Search for the cell housing the specified text and yield its [x, y] center coordinate. 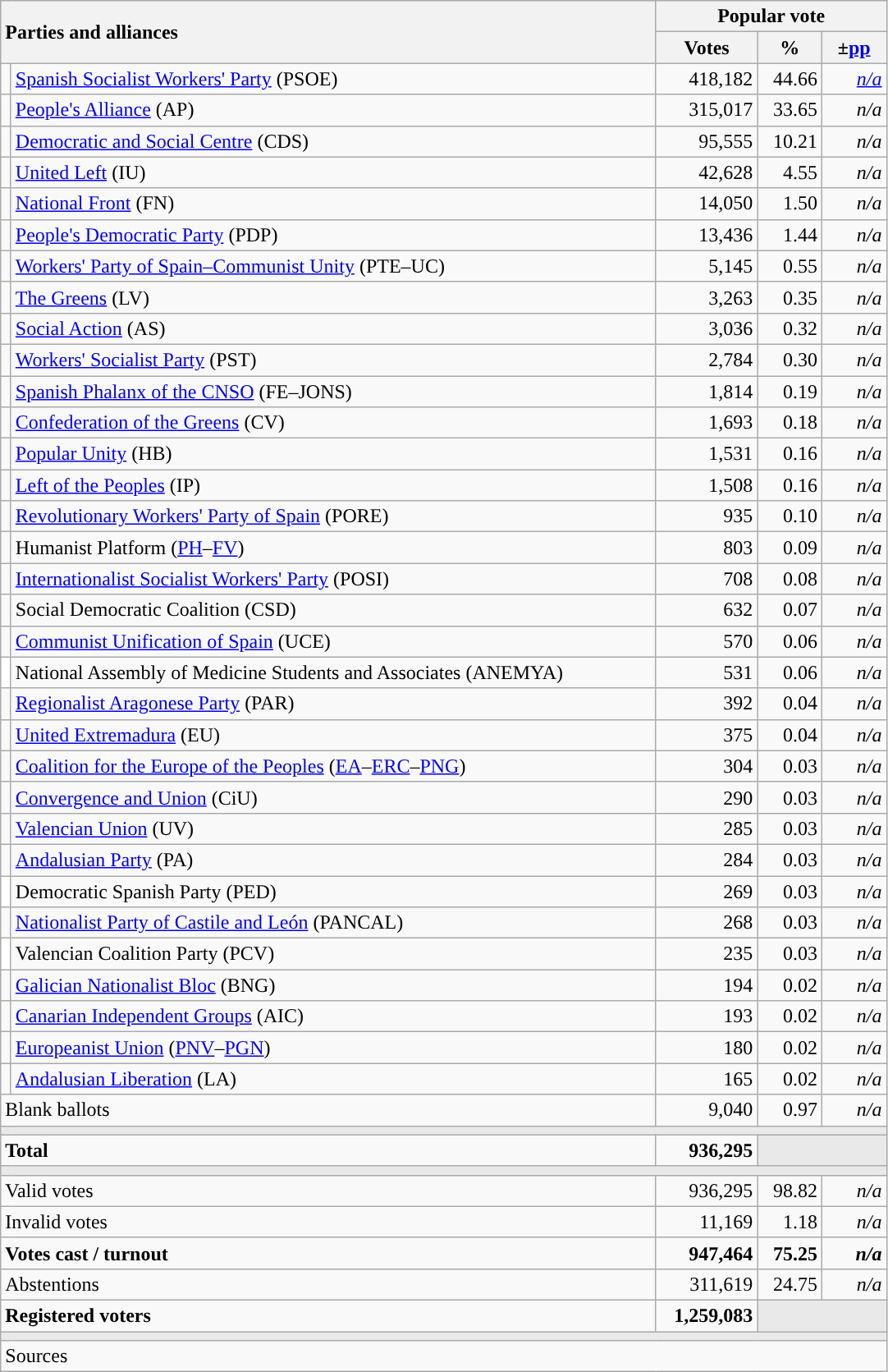
311,619 [707, 1284]
Galician Nationalist Bloc (BNG) [333, 985]
Regionalist Aragonese Party (PAR) [333, 704]
75.25 [790, 1253]
269 [707, 891]
33.65 [790, 110]
% [790, 48]
Spanish Socialist Workers' Party (PSOE) [333, 79]
24.75 [790, 1284]
0.07 [790, 610]
Invalid votes [328, 1222]
193 [707, 1016]
Nationalist Party of Castile and León (PANCAL) [333, 923]
Registered voters [328, 1315]
Canarian Independent Groups (AIC) [333, 1016]
1,814 [707, 392]
Votes cast / turnout [328, 1253]
Votes [707, 48]
165 [707, 1079]
44.66 [790, 79]
947,464 [707, 1253]
Internationalist Socialist Workers' Party (POSI) [333, 579]
Valencian Union (UV) [333, 828]
0.55 [790, 266]
Left of the Peoples (IP) [333, 485]
708 [707, 579]
Popular Unity (HB) [333, 454]
0.30 [790, 360]
268 [707, 923]
±pp [854, 48]
People's Democratic Party (PDP) [333, 235]
803 [707, 548]
1,508 [707, 485]
Abstentions [328, 1284]
Confederation of the Greens (CV) [333, 423]
0.32 [790, 328]
3,036 [707, 328]
Blank ballots [328, 1110]
United Extremadura (EU) [333, 735]
Social Democratic Coalition (CSD) [333, 610]
1.44 [790, 235]
0.19 [790, 392]
National Assembly of Medicine Students and Associates (ANEMYA) [333, 672]
Total [328, 1150]
9,040 [707, 1110]
Workers' Party of Spain–Communist Unity (PTE–UC) [333, 266]
14,050 [707, 204]
392 [707, 704]
0.97 [790, 1110]
Spanish Phalanx of the CNSO (FE–JONS) [333, 392]
Sources [443, 1356]
0.35 [790, 297]
284 [707, 860]
13,436 [707, 235]
1,531 [707, 454]
1.18 [790, 1222]
The Greens (LV) [333, 297]
Parties and alliances [328, 32]
935 [707, 516]
Popular vote [771, 16]
194 [707, 985]
4.55 [790, 172]
Social Action (AS) [333, 328]
1,693 [707, 423]
285 [707, 828]
Andalusian Liberation (LA) [333, 1079]
42,628 [707, 172]
Coalition for the Europe of the Peoples (EA–ERC–PNG) [333, 766]
290 [707, 797]
People's Alliance (AP) [333, 110]
Convergence and Union (CiU) [333, 797]
Valid votes [328, 1191]
Democratic and Social Centre (CDS) [333, 141]
National Front (FN) [333, 204]
Valencian Coalition Party (PCV) [333, 954]
0.18 [790, 423]
5,145 [707, 266]
10.21 [790, 141]
375 [707, 735]
Europeanist Union (PNV–PGN) [333, 1048]
235 [707, 954]
315,017 [707, 110]
2,784 [707, 360]
Humanist Platform (PH–FV) [333, 548]
Revolutionary Workers' Party of Spain (PORE) [333, 516]
0.09 [790, 548]
11,169 [707, 1222]
3,263 [707, 297]
United Left (IU) [333, 172]
531 [707, 672]
98.82 [790, 1191]
0.10 [790, 516]
Communist Unification of Spain (UCE) [333, 641]
570 [707, 641]
0.08 [790, 579]
418,182 [707, 79]
95,555 [707, 141]
1.50 [790, 204]
632 [707, 610]
Andalusian Party (PA) [333, 860]
Workers' Socialist Party (PST) [333, 360]
304 [707, 766]
Democratic Spanish Party (PED) [333, 891]
180 [707, 1048]
1,259,083 [707, 1315]
